For the text-containing cell, return its midpoint in (x, y) coordinate format. 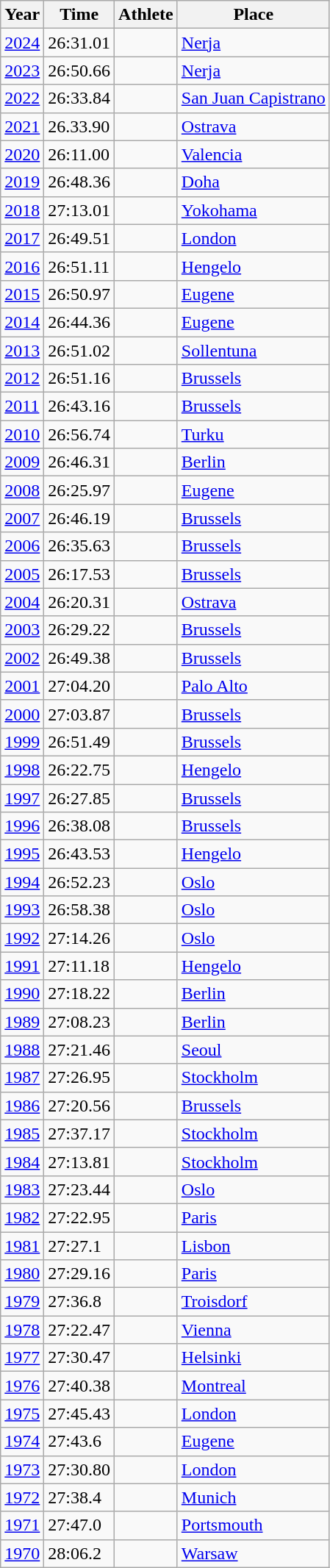
26:56.74 (79, 434)
1995 (22, 854)
2004 (22, 602)
27:08.23 (79, 1022)
1983 (22, 1189)
28:06.2 (79, 1553)
27:38.4 (79, 1497)
26:20.31 (79, 602)
27:27.1 (79, 1246)
27:21.46 (79, 1050)
2002 (22, 658)
26:46.31 (79, 462)
2023 (22, 71)
2021 (22, 126)
27:13.81 (79, 1161)
27:20.56 (79, 1106)
27:43.6 (79, 1442)
26:46.19 (79, 518)
Place (253, 15)
26.33.90 (79, 126)
Helsinki (253, 1358)
27:30.47 (79, 1358)
Lisbon (253, 1246)
Yokohama (253, 210)
1980 (22, 1274)
Doha (253, 182)
2000 (22, 714)
27:40.38 (79, 1386)
26:31.01 (79, 43)
27:22.95 (79, 1217)
26:11.00 (79, 154)
27:03.87 (79, 714)
1981 (22, 1246)
1991 (22, 966)
26:43.16 (79, 407)
26:58.38 (79, 910)
26:27.85 (79, 798)
1975 (22, 1414)
1982 (22, 1217)
26:49.51 (79, 238)
27:26.95 (79, 1078)
1992 (22, 938)
27:23.44 (79, 1189)
Time (79, 15)
26:35.63 (79, 546)
1985 (22, 1134)
1989 (22, 1022)
1974 (22, 1442)
Portsmouth (253, 1525)
26:22.75 (79, 770)
Troisdorf (253, 1302)
1972 (22, 1497)
2001 (22, 686)
Palo Alto (253, 686)
1998 (22, 770)
Valencia (253, 154)
26:51.16 (79, 379)
27:37.17 (79, 1134)
26:50.97 (79, 294)
26:52.23 (79, 882)
2024 (22, 43)
1993 (22, 910)
Turku (253, 434)
1979 (22, 1302)
2014 (22, 322)
Munich (253, 1497)
2008 (22, 490)
San Juan Capistrano (253, 99)
27:29.16 (79, 1274)
26:43.53 (79, 854)
27:13.01 (79, 210)
26:48.36 (79, 182)
27:30.80 (79, 1469)
2020 (22, 154)
1977 (22, 1358)
2018 (22, 210)
Vienna (253, 1330)
27:14.26 (79, 938)
2010 (22, 434)
2016 (22, 266)
26:25.97 (79, 490)
Sollentuna (253, 351)
26:49.38 (79, 658)
1986 (22, 1106)
Warsaw (253, 1553)
2003 (22, 630)
26:44.36 (79, 322)
26:38.08 (79, 826)
26:51.49 (79, 742)
2015 (22, 294)
2005 (22, 574)
26:17.53 (79, 574)
Seoul (253, 1050)
2017 (22, 238)
1978 (22, 1330)
27:47.0 (79, 1525)
1973 (22, 1469)
1999 (22, 742)
27:22.47 (79, 1330)
1988 (22, 1050)
1970 (22, 1553)
26:51.11 (79, 266)
1996 (22, 826)
2011 (22, 407)
1976 (22, 1386)
2019 (22, 182)
27:04.20 (79, 686)
1984 (22, 1161)
1997 (22, 798)
1990 (22, 994)
26:50.66 (79, 71)
2013 (22, 351)
2007 (22, 518)
26:29.22 (79, 630)
Year (22, 15)
27:18.22 (79, 994)
Montreal (253, 1386)
2022 (22, 99)
2009 (22, 462)
27:45.43 (79, 1414)
1994 (22, 882)
2006 (22, 546)
26:33.84 (79, 99)
26:51.02 (79, 351)
1971 (22, 1525)
Athlete (146, 15)
2012 (22, 379)
27:36.8 (79, 1302)
27:11.18 (79, 966)
1987 (22, 1078)
